Determine the (X, Y) coordinate at the center of the cell enclosing the given text.  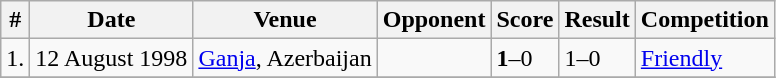
Venue (285, 20)
# (16, 20)
Friendly (704, 58)
Competition (704, 20)
1. (16, 58)
Ganja, Azerbaijan (285, 58)
Date (112, 20)
12 August 1998 (112, 58)
Opponent (434, 20)
Result (597, 20)
Score (525, 20)
